Scan for the cell matching the given text and deliver its [X, Y] coordinate at center. 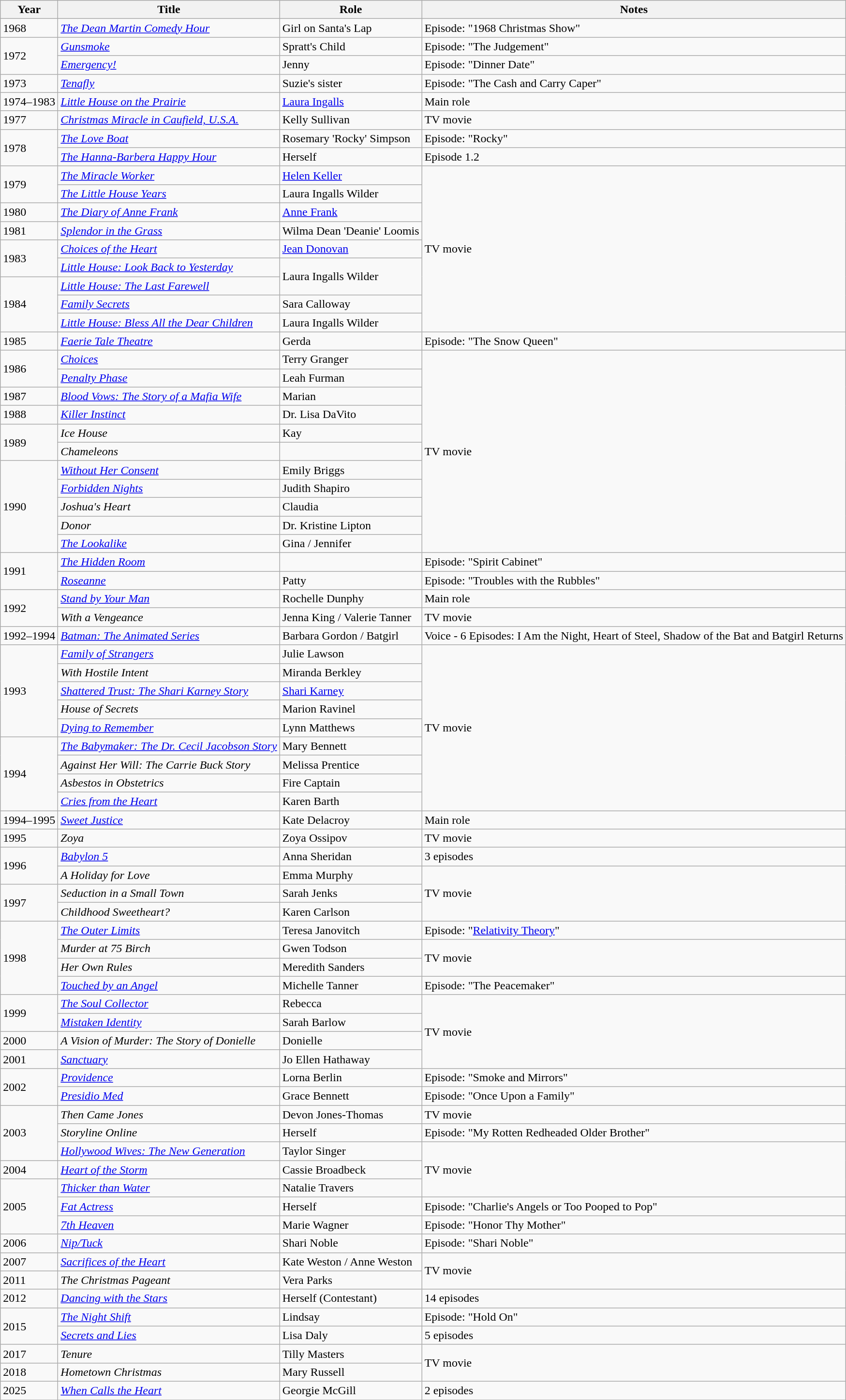
1988 [29, 415]
Emma Murphy [351, 875]
Secrets and Lies [169, 1335]
Joshua's Heart [169, 506]
Nip/Tuck [169, 1243]
Zoya [169, 838]
Episode: "Smoke and Mirrors" [634, 1077]
Jo Ellen Hathaway [351, 1059]
Rochelle Dunphy [351, 599]
1997 [29, 903]
Grace Bennett [351, 1096]
Donielle [351, 1041]
Sanctuary [169, 1059]
14 episodes [634, 1298]
Marie Wagner [351, 1225]
Little House: Bless All the Dear Children [169, 323]
Kelly Sullivan [351, 120]
1986 [29, 369]
1980 [29, 212]
With Hostile Intent [169, 672]
Chameleons [169, 451]
Asbestos in Obstetrics [169, 783]
2002 [29, 1087]
The Lookalike [169, 544]
Tilly Masters [351, 1354]
A Vision of Murder: The Story of Donielle [169, 1041]
Hollywood Wives: The New Generation [169, 1151]
Family Secrets [169, 304]
Karen Carlson [351, 912]
Touched by an Angel [169, 985]
1996 [29, 866]
Anna Sheridan [351, 857]
Tenafly [169, 83]
Jenny [351, 65]
Heart of the Storm [169, 1170]
Episode: "Once Upon a Family" [634, 1096]
Fat Actress [169, 1206]
1999 [29, 1013]
1991 [29, 571]
The Babymaker: The Dr. Cecil Jacobson Story [169, 746]
1979 [29, 184]
Melissa Prentice [351, 764]
The Night Shift [169, 1317]
Title [169, 10]
Girl on Santa's Lap [351, 28]
Episode: "Hold On" [634, 1317]
Episode: "Honor Thy Mother" [634, 1225]
Providence [169, 1077]
Meredith Sanders [351, 967]
Family of Strangers [169, 654]
Episode: "Relativity Theory" [634, 930]
1968 [29, 28]
1981 [29, 231]
Cries from the Heart [169, 801]
2005 [29, 1206]
2011 [29, 1280]
2003 [29, 1132]
With a Vengeance [169, 617]
Leah Furman [351, 378]
Gwen Todson [351, 949]
Episode: "The Peacemaker" [634, 985]
Blood Vows: The Story of a Mafia Wife [169, 396]
Killer Instinct [169, 415]
Lindsay [351, 1317]
Marion Ravinel [351, 709]
The Little House Years [169, 194]
Sweet Justice [169, 820]
Episode: "Shari Noble" [634, 1243]
Episode: "The Cash and Carry Caper" [634, 83]
Gerda [351, 341]
Roseanne [169, 581]
Sara Calloway [351, 304]
Terry Granger [351, 359]
Dying to Remember [169, 728]
Anne Frank [351, 212]
Batman: The Animated Series [169, 636]
2 episodes [634, 1390]
Jean Donovan [351, 249]
A Holiday for Love [169, 875]
Rosemary 'Rocky' Simpson [351, 138]
Lynn Matthews [351, 728]
1993 [29, 691]
2001 [29, 1059]
Jenna King / Valerie Tanner [351, 617]
Patty [351, 581]
1992–1994 [29, 636]
1990 [29, 506]
5 episodes [634, 1335]
2017 [29, 1354]
Gunsmoke [169, 46]
2018 [29, 1372]
2025 [29, 1390]
Episode: "My Rotten Redheaded Older Brother" [634, 1133]
Natalie Travers [351, 1188]
Gina / Jennifer [351, 544]
Seduction in a Small Town [169, 894]
Episode: "Troubles with the Rubbles" [634, 581]
Episode: "Dinner Date" [634, 65]
Barbara Gordon / Batgirl [351, 636]
Michelle Tanner [351, 985]
Presidio Med [169, 1096]
Tenure [169, 1354]
1973 [29, 83]
1998 [29, 958]
Karen Barth [351, 801]
Faerie Tale Theatre [169, 341]
Role [351, 10]
Murder at 75 Birch [169, 949]
Lisa Daly [351, 1335]
1994 [29, 774]
Shari Noble [351, 1243]
The Soul Collector [169, 1004]
Her Own Rules [169, 967]
Kate Weston / Anne Weston [351, 1262]
Julie Lawson [351, 654]
Rebecca [351, 1004]
The Love Boat [169, 138]
Stand by Your Man [169, 599]
Dr. Lisa DaVito [351, 415]
The Diary of Anne Frank [169, 212]
Dancing with the Stars [169, 1298]
Sarah Jenks [351, 894]
Against Her Will: The Carrie Buck Story [169, 764]
Emergency! [169, 65]
1977 [29, 120]
The Miracle Worker [169, 175]
House of Secrets [169, 709]
1995 [29, 838]
The Dean Martin Comedy Hour [169, 28]
Zoya Ossipov [351, 838]
Claudia [351, 506]
Devon Jones-Thomas [351, 1114]
Herself (Contestant) [351, 1298]
Kay [351, 433]
Episode: "The Judgement" [634, 46]
Choices [169, 359]
1972 [29, 56]
Shari Karney [351, 691]
Storyline Online [169, 1133]
Suzie's sister [351, 83]
Without Her Consent [169, 470]
Notes [634, 10]
Shattered Trust: The Shari Karney Story [169, 691]
Sacrifices of the Heart [169, 1262]
The Hanna-Barbera Happy Hour [169, 157]
Splendor in the Grass [169, 231]
Voice - 6 Episodes: I Am the Night, Heart of Steel, Shadow of the Bat and Batgirl Returns [634, 636]
Ice House [169, 433]
Little House: The Last Farewell [169, 286]
1985 [29, 341]
Episode: "Spirit Cabinet" [634, 562]
Penalty Phase [169, 378]
Marian [351, 396]
Wilma Dean 'Deanie' Loomis [351, 231]
7th Heaven [169, 1225]
Taylor Singer [351, 1151]
Helen Keller [351, 175]
2000 [29, 1041]
1974–1983 [29, 102]
Mary Bennett [351, 746]
1989 [29, 442]
Hometown Christmas [169, 1372]
Fire Captain [351, 783]
Mistaken Identity [169, 1022]
Episode: "Charlie's Angels or Too Pooped to Pop" [634, 1206]
2006 [29, 1243]
1984 [29, 304]
The Outer Limits [169, 930]
2012 [29, 1298]
Thicker than Water [169, 1188]
Episode: "1968 Christmas Show" [634, 28]
Episode: "Rocky" [634, 138]
Judith Shapiro [351, 488]
Donor [169, 525]
Miranda Berkley [351, 672]
Then Came Jones [169, 1114]
Babylon 5 [169, 857]
Laura Ingalls [351, 102]
The Christmas Pageant [169, 1280]
2004 [29, 1170]
1978 [29, 148]
2007 [29, 1262]
Georgie McGill [351, 1390]
Year [29, 10]
Kate Delacroy [351, 820]
Little House on the Prairie [169, 102]
Forbidden Nights [169, 488]
Christmas Miracle in Caufield, U.S.A. [169, 120]
Childhood Sweetheart? [169, 912]
Teresa Janovitch [351, 930]
Mary Russell [351, 1372]
Sarah Barlow [351, 1022]
Episode 1.2 [634, 157]
When Calls the Heart [169, 1390]
1994–1995 [29, 820]
1987 [29, 396]
Cassie Broadbeck [351, 1170]
Emily Briggs [351, 470]
Spratt's Child [351, 46]
Episode: "The Snow Queen" [634, 341]
Dr. Kristine Lipton [351, 525]
3 episodes [634, 857]
1992 [29, 608]
Vera Parks [351, 1280]
Little House: Look Back to Yesterday [169, 268]
Lorna Berlin [351, 1077]
Choices of the Heart [169, 249]
2015 [29, 1326]
The Hidden Room [169, 562]
1983 [29, 258]
